Find where the given text appears and provide that cell's center as (X, Y) coordinate. 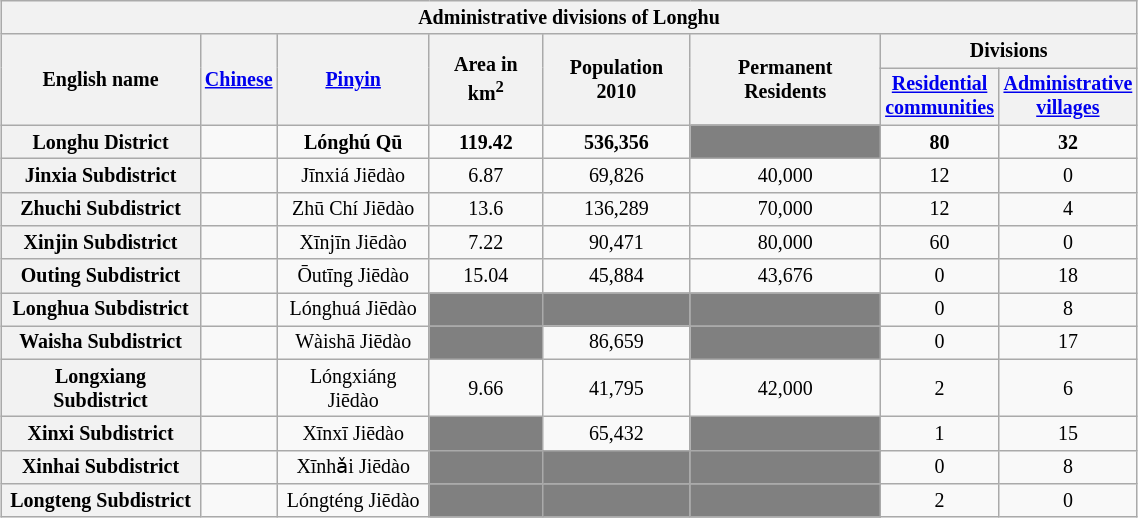
Wàishā Jiēdào (353, 342)
1 (939, 434)
Longteng Subdistrict (100, 500)
Xinxi Subdistrict (100, 434)
136,289 (616, 208)
Chinese (238, 80)
43,676 (785, 276)
Population 2010 (616, 80)
Zhuchi Subdistrict (100, 208)
86,659 (616, 342)
Xīnxī Jiēdào (353, 434)
80,000 (785, 242)
42,000 (785, 388)
Lónghuá Jiēdào (353, 310)
40,000 (785, 176)
Ōutīng Jiēdào (353, 276)
69,826 (616, 176)
Area in km2 (486, 80)
Longhu District (100, 142)
Jīnxiá Jiēdào (353, 176)
536,356 (616, 142)
Xīnjīn Jiēdào (353, 242)
45,884 (616, 276)
English name (100, 80)
119.42 (486, 142)
Administrative divisions of Longhu (569, 18)
Outing Subdistrict (100, 276)
Divisions (1008, 52)
13.6 (486, 208)
Longhua Subdistrict (100, 310)
9.66 (486, 388)
Xinhai Subdistrict (100, 468)
15 (1068, 434)
18 (1068, 276)
65,432 (616, 434)
4 (1068, 208)
Permanent Residents (785, 80)
Lónghú Qū (353, 142)
Lóngténg Jiēdào (353, 500)
70,000 (785, 208)
6 (1068, 388)
Administrative villages (1068, 96)
Jinxia Subdistrict (100, 176)
Lóngxiáng Jiēdào (353, 388)
17 (1068, 342)
Xīnhǎi Jiēdào (353, 468)
Waisha Subdistrict (100, 342)
Zhū Chí Jiēdào (353, 208)
90,471 (616, 242)
Xinjin Subdistrict (100, 242)
7.22 (486, 242)
Residential communities (939, 96)
6.87 (486, 176)
80 (939, 142)
60 (939, 242)
41,795 (616, 388)
15.04 (486, 276)
32 (1068, 142)
Pinyin (353, 80)
Longxiang Subdistrict (100, 388)
